Return the [X, Y] coordinate for the center point of the cell that contains the specified text.  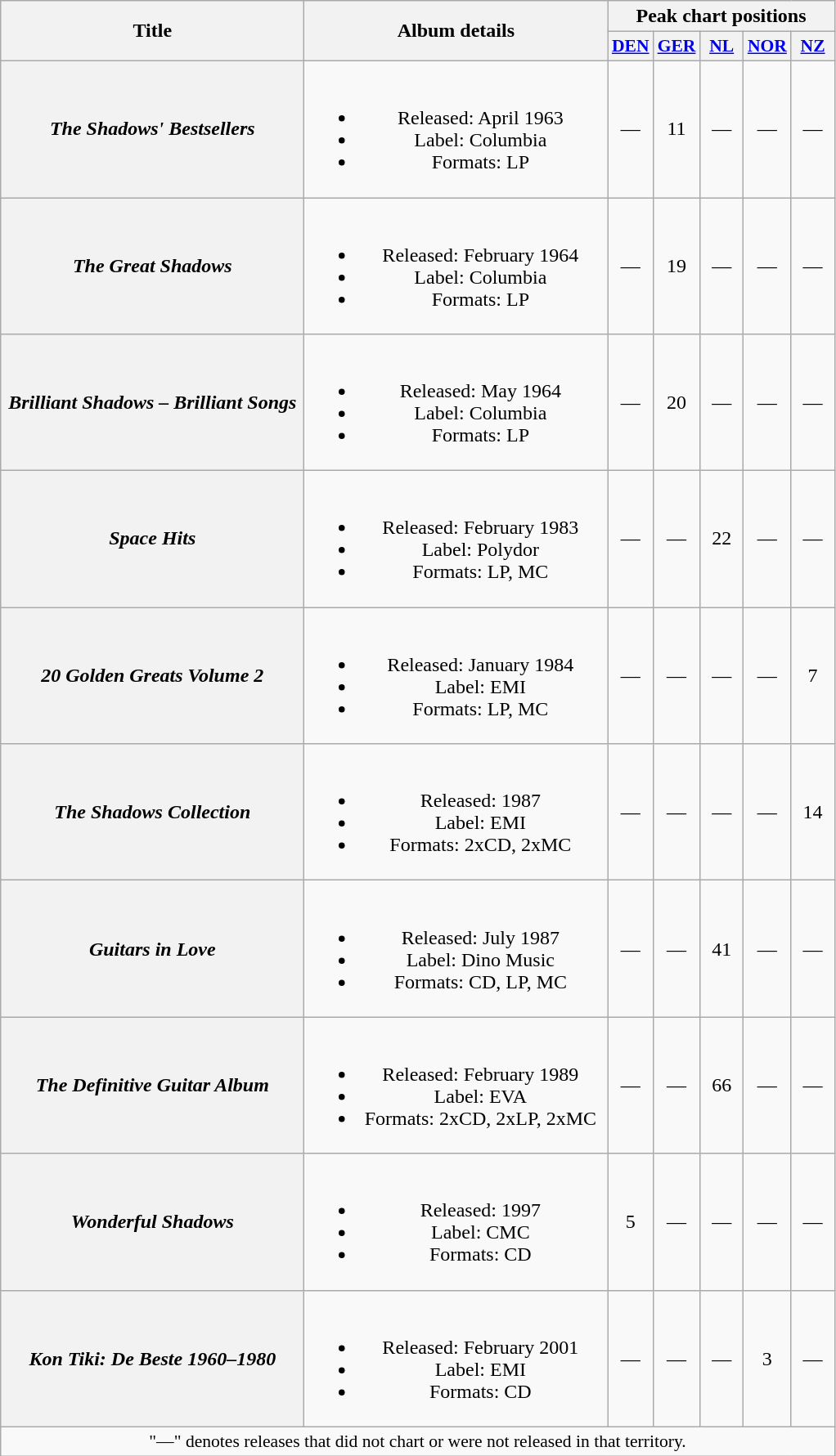
The Definitive Guitar Album [152, 1086]
14 [813, 813]
20 [677, 402]
NL [721, 47]
19 [677, 267]
Guitars in Love [152, 948]
GER [677, 47]
Released: February 1989Label: EVAFormats: 2xCD, 2xLP, 2xMC [456, 1086]
Released: 1987Label: EMIFormats: 2xCD, 2xMC [456, 813]
Wonderful Shadows [152, 1221]
66 [721, 1086]
Released: February 1964Label: ColumbiaFormats: LP [456, 267]
41 [721, 948]
The Shadows' Bestsellers [152, 129]
Kon Tiki: De Beste 1960–1980 [152, 1359]
11 [677, 129]
5 [631, 1221]
Released: May 1964Label: ColumbiaFormats: LP [456, 402]
Brilliant Shadows – Brilliant Songs [152, 402]
NZ [813, 47]
The Great Shadows [152, 267]
Released: July 1987Label: Dino MusicFormats: CD, LP, MC [456, 948]
"—" denotes releases that did not chart or were not released in that territory. [417, 1441]
The Shadows Collection [152, 813]
Released: February 1983Label: PolydorFormats: LP, MC [456, 540]
Album details [456, 31]
NOR [767, 47]
Released: January 1984Label: EMIFormats: LP, MC [456, 675]
Space Hits [152, 540]
Peak chart positions [721, 16]
DEN [631, 47]
Released: 1997Label: CMCFormats: CD [456, 1221]
20 Golden Greats Volume 2 [152, 675]
Released: February 2001Label: EMIFormats: CD [456, 1359]
22 [721, 540]
3 [767, 1359]
7 [813, 675]
Title [152, 31]
Released: April 1963Label: ColumbiaFormats: LP [456, 129]
